Return the [X, Y] coordinate for the center point of the cell that contains the specified text.  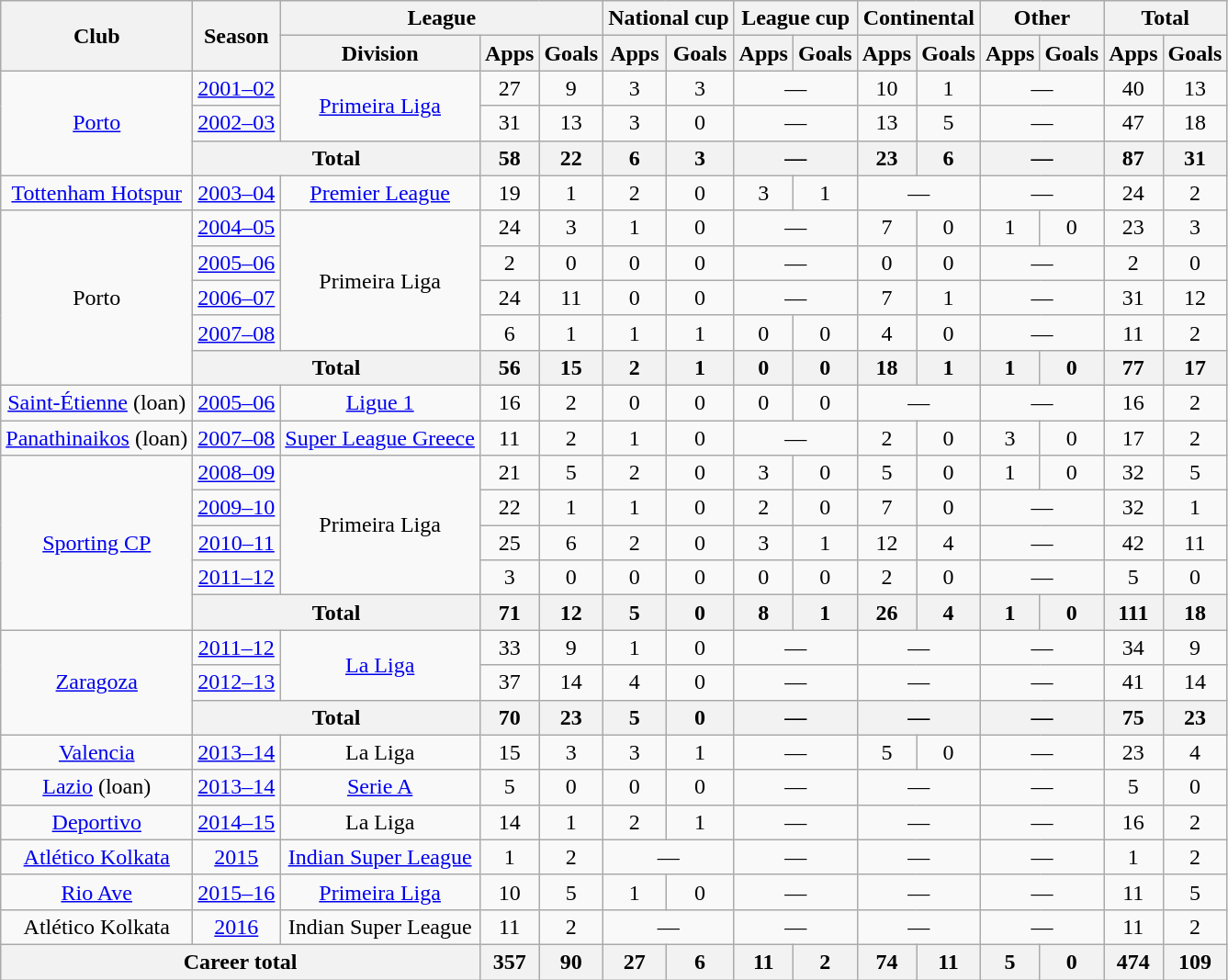
Club [97, 36]
2016 [237, 927]
Tottenham Hotspur [97, 193]
8 [763, 613]
Ligue 1 [380, 402]
2015 [237, 857]
Deportivo [97, 822]
71 [509, 613]
Super League Greece [380, 438]
2004–05 [237, 228]
Lazio (loan) [97, 787]
Sporting CP [97, 543]
26 [886, 613]
Season [237, 36]
2012–13 [237, 682]
109 [1195, 962]
19 [509, 193]
2014–15 [237, 822]
2008–09 [237, 473]
2010–11 [237, 543]
Division [380, 53]
357 [509, 962]
74 [886, 962]
70 [509, 717]
87 [1133, 158]
Panathinaikos (loan) [97, 438]
Premier League [380, 193]
21 [509, 473]
League cup [795, 18]
Continental [918, 18]
75 [1133, 717]
90 [571, 962]
58 [509, 158]
2001–02 [237, 88]
League [442, 18]
42 [1133, 543]
2006–07 [237, 298]
Career total [241, 962]
Saint-Étienne (loan) [97, 402]
41 [1133, 682]
2002–03 [237, 123]
111 [1133, 613]
47 [1133, 123]
56 [509, 367]
Rio Ave [97, 892]
Zaragoza [97, 682]
Other [1042, 18]
37 [509, 682]
National cup [669, 18]
Valencia [97, 752]
34 [1133, 648]
33 [509, 648]
77 [1133, 367]
2009–10 [237, 508]
40 [1133, 88]
Serie A [380, 787]
474 [1133, 962]
2003–04 [237, 193]
2015–16 [237, 892]
25 [509, 543]
